Detect which cell encompasses the target text, then output its (X, Y) center coordinate. 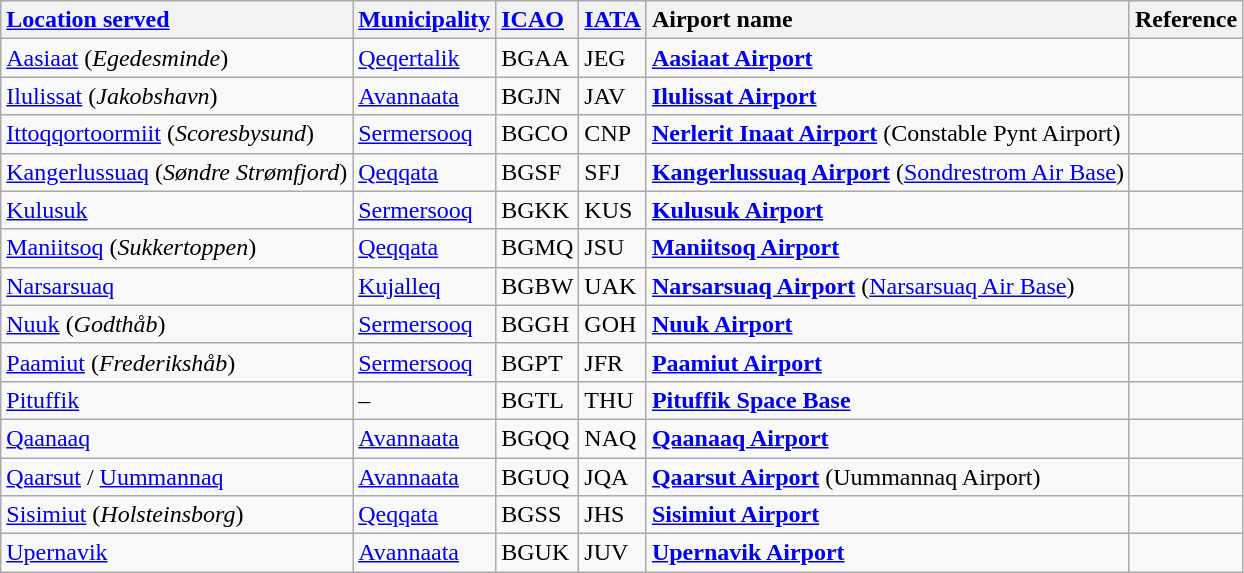
JQA (613, 477)
JSU (613, 248)
Airport name (888, 20)
SFJ (613, 172)
Maniitsoq Airport (888, 248)
Kulusuk Airport (888, 210)
BGTL (538, 400)
Kangerlussuaq Airport (Sondrestrom Air Base) (888, 172)
JEG (613, 58)
Nerlerit Inaat Airport (Constable Pynt Airport) (888, 134)
Narsarsuaq (177, 286)
Municipality (424, 20)
Reference (1186, 20)
Maniitsoq (Sukkertoppen) (177, 248)
Qaanaaq Airport (888, 438)
Sisimiut (Holsteinsborg) (177, 515)
BGSF (538, 172)
Ittoqqortoormiit (Scoresbysund) (177, 134)
JHS (613, 515)
CNP (613, 134)
BGQQ (538, 438)
Pituffik Space Base (888, 400)
Qaanaaq (177, 438)
Location served (177, 20)
Paamiut Airport (888, 362)
KUS (613, 210)
BGKK (538, 210)
Qaarsut / Uummannaq (177, 477)
BGGH (538, 324)
NAQ (613, 438)
Nuuk (Godthåb) (177, 324)
BGAA (538, 58)
JAV (613, 96)
BGPT (538, 362)
BGJN (538, 96)
Qeqertalik (424, 58)
BGBW (538, 286)
Kulusuk (177, 210)
Sisimiut Airport (888, 515)
Aasiaat (Egedesminde) (177, 58)
Nuuk Airport (888, 324)
Ilulissat Airport (888, 96)
Narsarsuaq Airport (Narsarsuaq Air Base) (888, 286)
THU (613, 400)
BGUQ (538, 477)
UAK (613, 286)
Ilulissat (Jakobshavn) (177, 96)
ICAO (538, 20)
JUV (613, 553)
BGUK (538, 553)
– (424, 400)
Pituffik (177, 400)
Kangerlussuaq (Søndre Strømfjord) (177, 172)
Aasiaat Airport (888, 58)
IATA (613, 20)
Qaarsut Airport (Uummannaq Airport) (888, 477)
GOH (613, 324)
JFR (613, 362)
BGMQ (538, 248)
Upernavik Airport (888, 553)
BGCO (538, 134)
BGSS (538, 515)
Kujalleq (424, 286)
Upernavik (177, 553)
Paamiut (Frederikshåb) (177, 362)
